Search for the cell housing the specified text and yield its [X, Y] center coordinate. 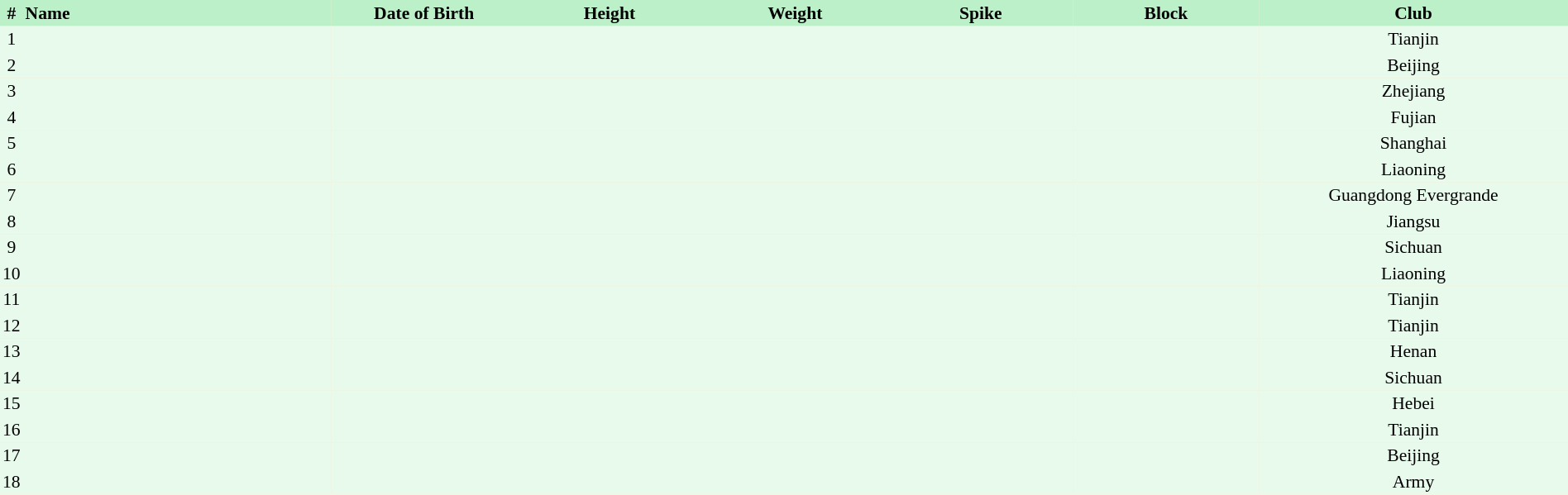
16 [12, 430]
17 [12, 456]
Hebei [1413, 403]
Henan [1413, 352]
6 [12, 169]
18 [12, 482]
Zhejiang [1413, 91]
Height [610, 13]
Weight [795, 13]
Club [1413, 13]
12 [12, 326]
Guangdong Evergrande [1413, 195]
9 [12, 248]
5 [12, 144]
2 [12, 65]
8 [12, 221]
Spike [981, 13]
# [12, 13]
Army [1413, 482]
Name [177, 13]
15 [12, 403]
13 [12, 352]
Shanghai [1413, 144]
4 [12, 117]
1 [12, 40]
Block [1166, 13]
3 [12, 91]
14 [12, 378]
Jiangsu [1413, 221]
7 [12, 195]
11 [12, 299]
10 [12, 274]
Fujian [1413, 117]
Date of Birth [424, 13]
